Detect which cell encompasses the target text, then output its (x, y) center coordinate. 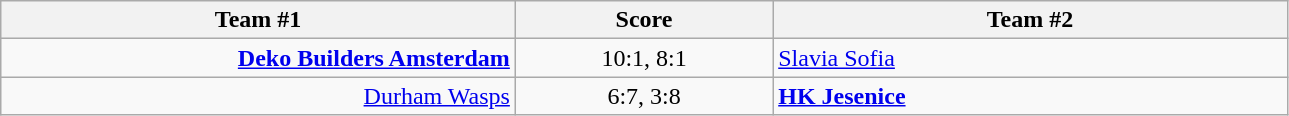
HK Jesenice (1030, 96)
Score (644, 20)
Slavia Sofia (1030, 58)
Team #1 (258, 20)
6:7, 3:8 (644, 96)
Durham Wasps (258, 96)
10:1, 8:1 (644, 58)
Team #2 (1030, 20)
Deko Builders Amsterdam (258, 58)
